Determine the (x, y) coordinate at the center of the cell enclosing the given text.  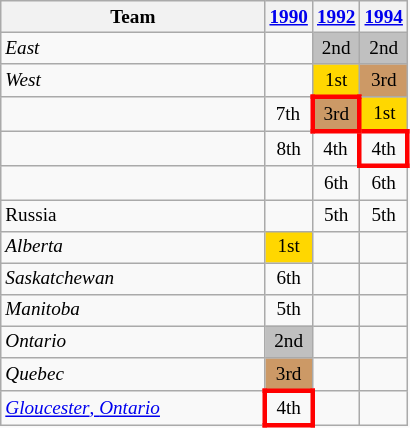
Russia (133, 215)
1992 (336, 17)
Ontario (133, 342)
8th (289, 150)
Saskatchewan (133, 279)
West (133, 80)
East (133, 48)
Alberta (133, 247)
Manitoba (133, 310)
Quebec (133, 374)
1994 (384, 17)
7th (289, 114)
1990 (289, 17)
Team (133, 17)
Gloucester, Ontario (133, 408)
